For the text-containing cell, return its midpoint in (x, y) coordinate format. 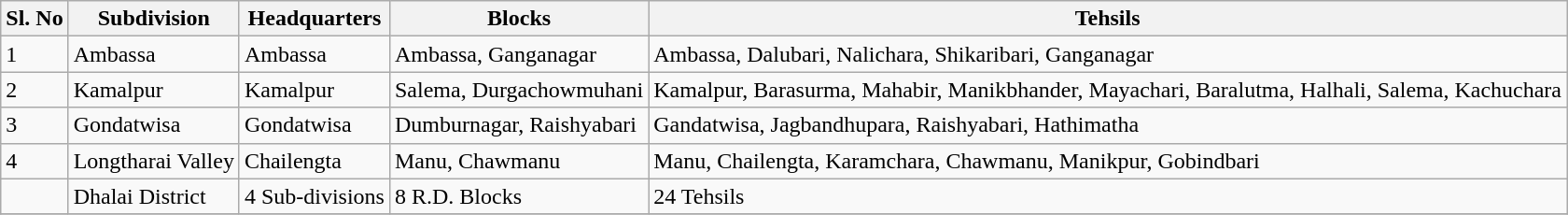
2 (35, 90)
4 Sub-divisions (314, 196)
Salema, Durgachowmuhani (519, 90)
Headquarters (314, 19)
Dumburnagar, Raishyabari (519, 125)
Manu, Chailengta, Karamchara, Chawmanu, Manikpur, Gobindbari (1108, 161)
Dhalai District (153, 196)
4 (35, 161)
1 (35, 54)
Sl. No (35, 19)
Gandatwisa, Jagbandhupara, Raishyabari, Hathimatha (1108, 125)
Ambassa, Dalubari, Nalichara, Shikaribari, Ganganagar (1108, 54)
Ambassa, Ganganagar (519, 54)
3 (35, 125)
Subdivision (153, 19)
8 R.D. Blocks (519, 196)
Chailengta (314, 161)
Blocks (519, 19)
24 Tehsils (1108, 196)
Tehsils (1108, 19)
Longtharai Valley (153, 161)
Kamalpur, Barasurma, Mahabir, Manikbhander, Mayachari, Baralutma, Halhali, Salema, Kachuchara (1108, 90)
Manu, Chawmanu (519, 161)
